Scan for the cell matching the given text and deliver its [x, y] coordinate at center. 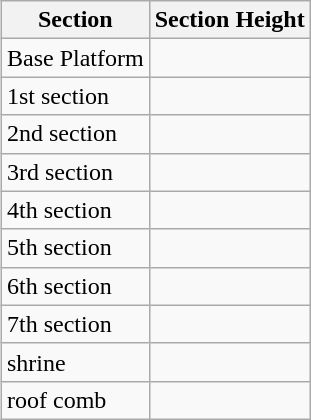
6th section [75, 286]
7th section [75, 324]
2nd section [75, 134]
4th section [75, 210]
shrine [75, 362]
Base Platform [75, 58]
Section [75, 20]
1st section [75, 96]
5th section [75, 248]
3rd section [75, 172]
Section Height [230, 20]
roof comb [75, 400]
